Provide the [X, Y] coordinate of the cell's center where the given text is located.  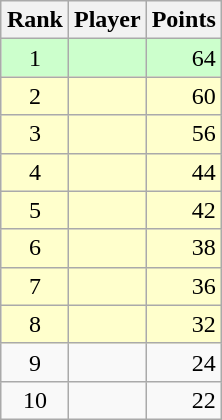
22 [184, 400]
3 [34, 134]
7 [34, 286]
Player [107, 20]
Points [184, 20]
4 [34, 172]
1 [34, 58]
44 [184, 172]
32 [184, 324]
2 [34, 96]
56 [184, 134]
24 [184, 362]
42 [184, 210]
5 [34, 210]
60 [184, 96]
6 [34, 248]
9 [34, 362]
8 [34, 324]
Rank [34, 20]
64 [184, 58]
36 [184, 286]
10 [34, 400]
38 [184, 248]
